Identify which cell holds the provided text, then report its [x, y] central coordinate. 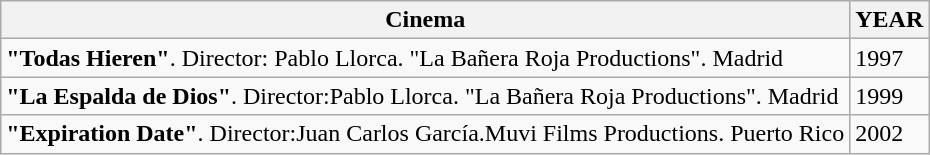
"Expiration Date". Director:Juan Carlos García.Muvi Films Productions. Puerto Rico [426, 134]
2002 [890, 134]
1997 [890, 58]
1999 [890, 96]
"La Espalda de Dios". Director:Pablo Llorca. "La Bañera Roja Productions". Madrid [426, 96]
YEAR [890, 20]
"Todas Hieren". Director: Pablo Llorca. "La Bañera Roja Productions". Madrid [426, 58]
Cinema [426, 20]
